Return (X, Y) of the center of cell containing provided text 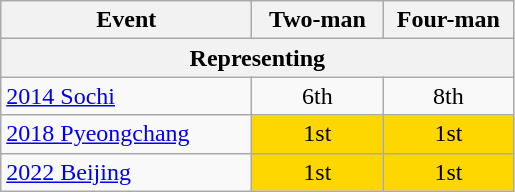
Event (126, 20)
8th (448, 96)
6th (318, 96)
Two-man (318, 20)
2022 Beijing (126, 172)
2018 Pyeongchang (126, 134)
2014 Sochi (126, 96)
Four-man (448, 20)
Representing (258, 58)
